Detect which cell encompasses the target text, then output its (x, y) center coordinate. 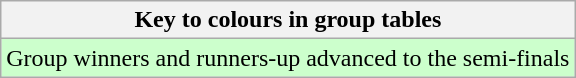
Group winners and runners-up advanced to the semi-finals (288, 58)
Key to colours in group tables (288, 20)
